Extract the [X, Y] coordinate from the center of the cell holding the provided text.  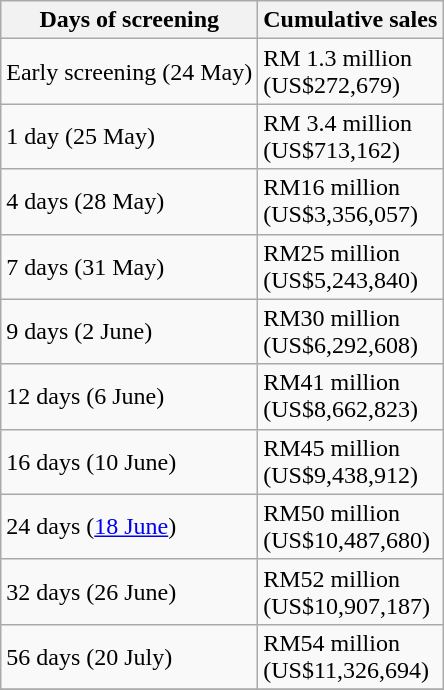
RM50 million(US$10,487,680) [350, 526]
16 days (10 June) [130, 462]
RM41 million(US$8,662,823) [350, 396]
4 days (28 May) [130, 202]
32 days (26 June) [130, 592]
12 days (6 June) [130, 396]
9 days (2 June) [130, 332]
RM52 million(US$10,907,187) [350, 592]
RM54 million(US$11,326,694) [350, 656]
RM16 million(US$3,356,057) [350, 202]
RM25 million(US$5,243,840) [350, 266]
Days of screening [130, 20]
56 days (20 July) [130, 656]
RM45 million(US$9,438,912) [350, 462]
1 day (25 May) [130, 136]
RM 3.4 million(US$713,162) [350, 136]
7 days (31 May) [130, 266]
Early screening (24 May) [130, 72]
RM30 million(US$6,292,608) [350, 332]
RM 1.3 million(US$272,679) [350, 72]
Cumulative sales [350, 20]
24 days (18 June) [130, 526]
